Find where the given text appears and provide that cell's center as (x, y) coordinate. 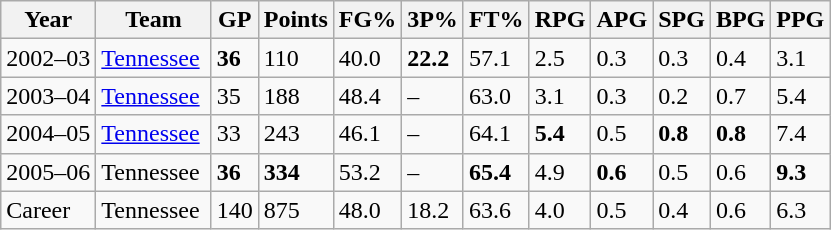
875 (296, 210)
48.4 (367, 96)
Team (154, 20)
6.3 (800, 210)
0.2 (682, 96)
2.5 (560, 58)
0.7 (740, 96)
63.6 (496, 210)
140 (234, 210)
RPG (560, 20)
2005–06 (48, 172)
4.0 (560, 210)
65.4 (496, 172)
40.0 (367, 58)
188 (296, 96)
APG (622, 20)
64.1 (496, 134)
35 (234, 96)
22.2 (433, 58)
9.3 (800, 172)
18.2 (433, 210)
57.1 (496, 58)
PPG (800, 20)
334 (296, 172)
7.4 (800, 134)
33 (234, 134)
Points (296, 20)
53.2 (367, 172)
SPG (682, 20)
Year (48, 20)
243 (296, 134)
4.9 (560, 172)
Career (48, 210)
3P% (433, 20)
2002–03 (48, 58)
FG% (367, 20)
63.0 (496, 96)
46.1 (367, 134)
GP (234, 20)
2003–04 (48, 96)
2004–05 (48, 134)
BPG (740, 20)
110 (296, 58)
48.0 (367, 210)
FT% (496, 20)
